Search for the cell housing the specified text and yield its [X, Y] center coordinate. 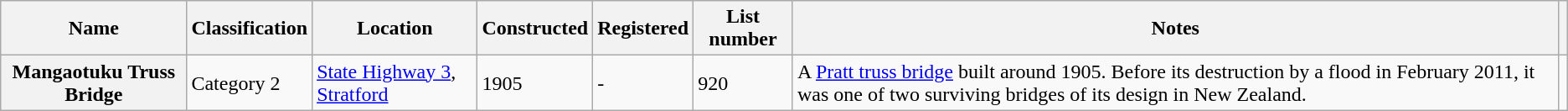
Name [94, 29]
List number [744, 29]
Location [395, 29]
1905 [535, 82]
Notes [1175, 29]
920 [744, 82]
Constructed [535, 29]
Mangaotuku Truss Bridge [94, 82]
Registered [643, 29]
State Highway 3, Stratford [395, 82]
- [643, 82]
Category 2 [250, 82]
Classification [250, 29]
